Locate the cell with the specified text and output its [X, Y] center coordinate. 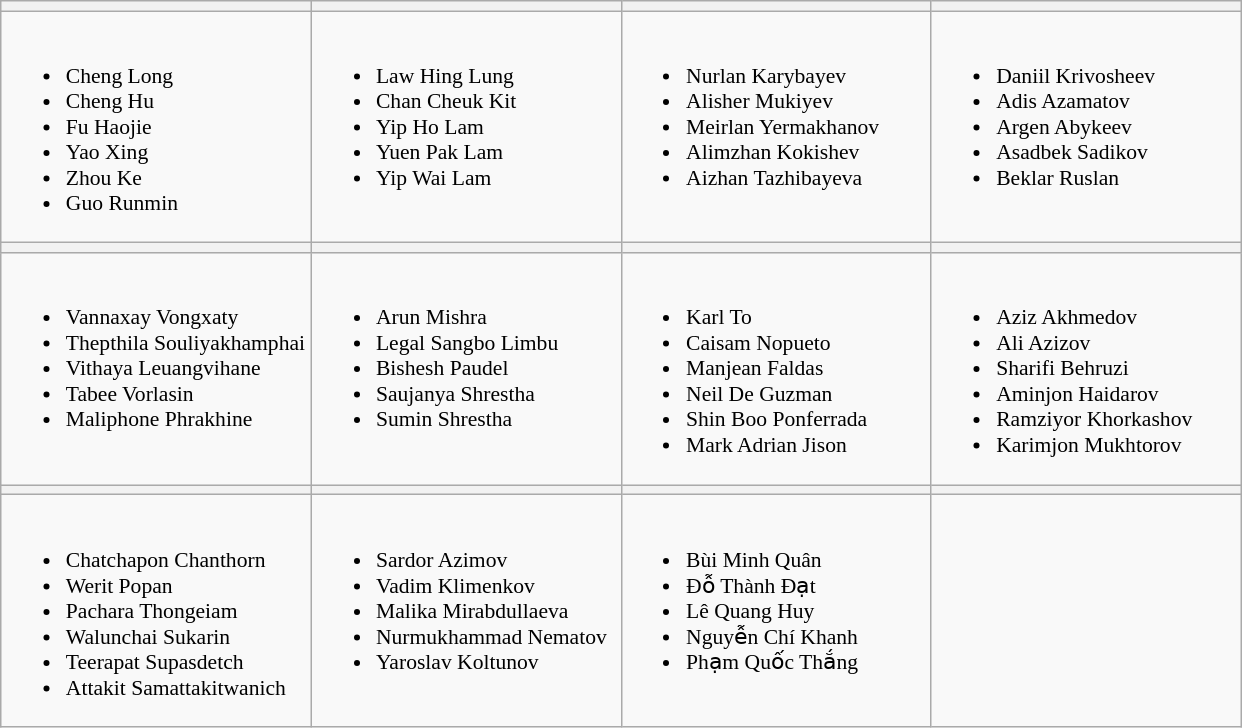
Daniil KrivosheevAdis AzamatovArgen AbykeevAsadbek SadikovBeklar Ruslan [1086, 127]
Law Hing LungChan Cheuk KitYip Ho LamYuen Pak LamYip Wai Lam [466, 127]
Nurlan KarybayevAlisher MukiyevMeirlan YermakhanovAlimzhan KokishevAizhan Tazhibayeva [776, 127]
Karl ToCaisam NopuetoManjean FaldasNeil De GuzmanShin Boo PonferradaMark Adrian Jison [776, 369]
Bùi Minh QuânĐỗ Thành ĐạtLê Quang HuyNguyễn Chí KhanhPhạm Quốc Thắng [776, 611]
Aziz AkhmedovAli AzizovSharifi BehruziAminjon HaidarovRamziyor KhorkashovKarimjon Mukhtorov [1086, 369]
Chatchapon ChanthornWerit PopanPachara ThongeiamWalunchai SukarinTeerapat SupasdetchAttakit Samattakitwanich [156, 611]
Vannaxay VongxatyThepthila SouliyakhamphaiVithaya LeuangvihaneTabee VorlasinMaliphone Phrakhine [156, 369]
Sardor AzimovVadim KlimenkovMalika MirabdullaevaNurmukhammad NematovYaroslav Koltunov [466, 611]
Arun MishraLegal Sangbo LimbuBishesh PaudelSaujanya ShresthaSumin Shrestha [466, 369]
Cheng LongCheng HuFu HaojieYao XingZhou KeGuo Runmin [156, 127]
